Scan for the cell matching the given text and deliver its [X, Y] coordinate at center. 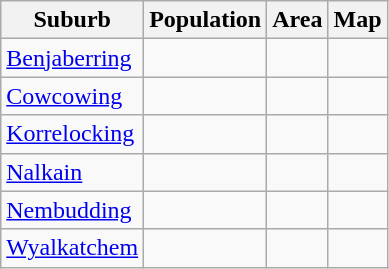
Nalkain [72, 172]
Area [298, 20]
Benjaberring [72, 58]
Cowcowing [72, 96]
Nembudding [72, 210]
Korrelocking [72, 134]
Suburb [72, 20]
Population [206, 20]
Wyalkatchem [72, 248]
Map [358, 20]
